Extract the (X, Y) coordinate from the center of the cell holding the provided text.  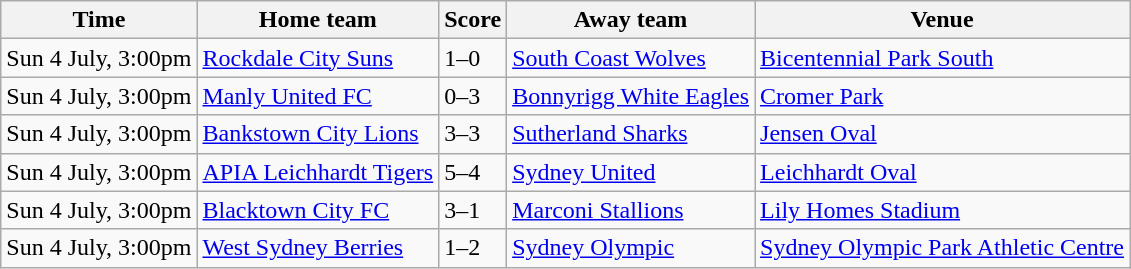
Sydney Olympic (631, 248)
Time (99, 20)
Sydney Olympic Park Athletic Centre (942, 248)
Marconi Stallions (631, 210)
Home team (318, 20)
3–1 (473, 210)
Venue (942, 20)
Score (473, 20)
Lily Homes Stadium (942, 210)
Rockdale City Suns (318, 58)
3–3 (473, 134)
1–0 (473, 58)
Bankstown City Lions (318, 134)
1–2 (473, 248)
West Sydney Berries (318, 248)
Bicentennial Park South (942, 58)
APIA Leichhardt Tigers (318, 172)
Sydney United (631, 172)
South Coast Wolves (631, 58)
Bonnyrigg White Eagles (631, 96)
Manly United FC (318, 96)
Sutherland Sharks (631, 134)
Leichhardt Oval (942, 172)
Cromer Park (942, 96)
Away team (631, 20)
5–4 (473, 172)
0–3 (473, 96)
Jensen Oval (942, 134)
Blacktown City FC (318, 210)
